Search for the cell housing the specified text and yield its (x, y) center coordinate. 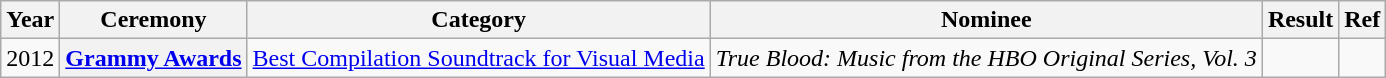
Category (478, 20)
Year (30, 20)
Best Compilation Soundtrack for Visual Media (478, 58)
Result (1300, 20)
Ceremony (154, 20)
2012 (30, 58)
Ref (1362, 20)
Nominee (986, 20)
Grammy Awards (154, 58)
True Blood: Music from the HBO Original Series, Vol. 3 (986, 58)
